Locate the cell with the specified text and output its [x, y] center coordinate. 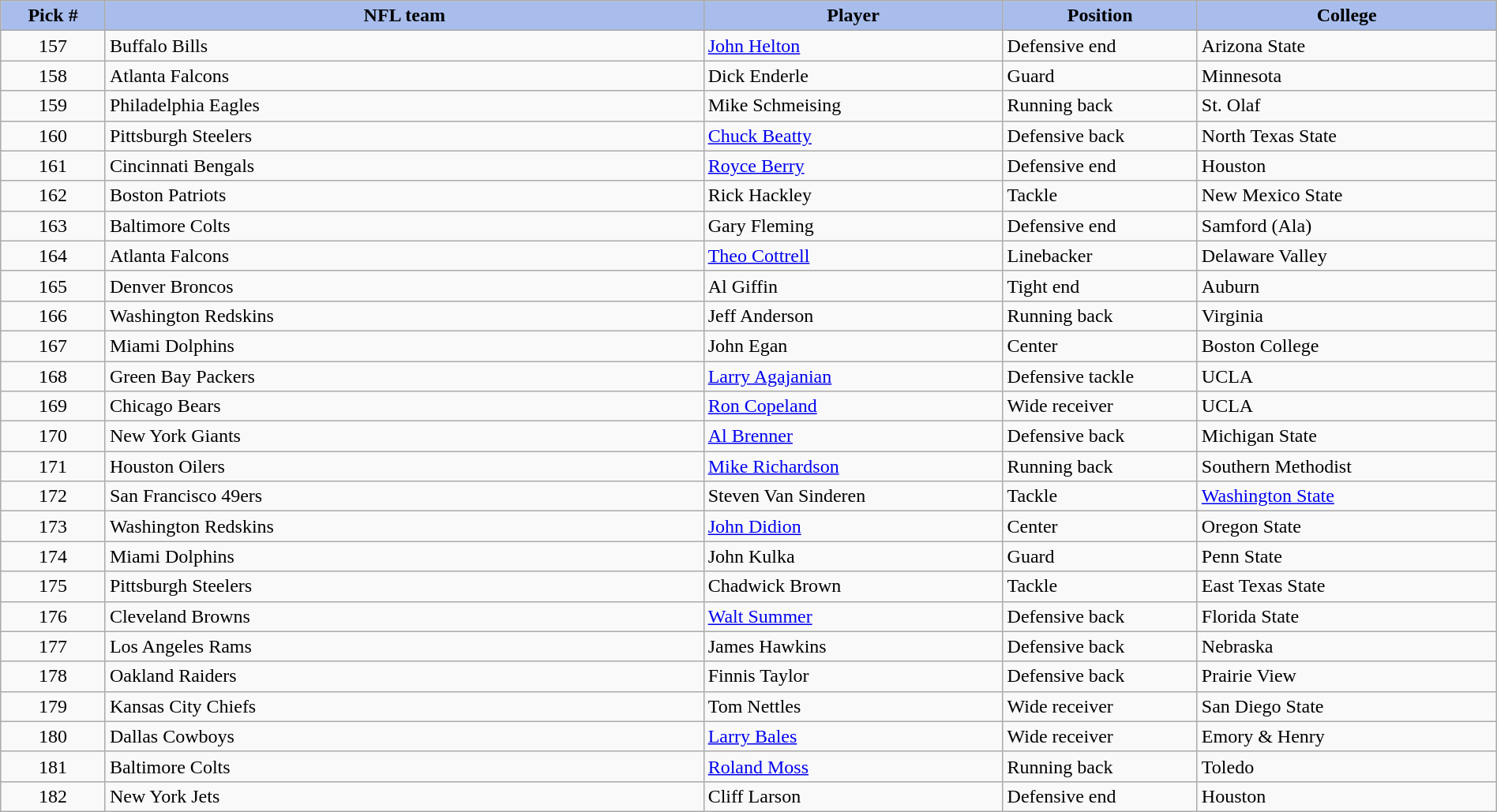
Chuck Beatty [853, 136]
College [1347, 16]
Arizona State [1347, 46]
Denver Broncos [404, 286]
Samford (Ala) [1347, 226]
Boston Patriots [404, 196]
178 [54, 676]
New York Jets [404, 796]
Rick Hackley [853, 196]
Steven Van Sinderen [853, 496]
179 [54, 706]
158 [54, 76]
Walt Summer [853, 616]
John Kulka [853, 556]
Minnesota [1347, 76]
Auburn [1347, 286]
San Francisco 49ers [404, 496]
Mike Richardson [853, 466]
164 [54, 256]
170 [54, 436]
Penn State [1347, 556]
162 [54, 196]
Boston College [1347, 346]
Buffalo Bills [404, 46]
North Texas State [1347, 136]
176 [54, 616]
181 [54, 766]
Cliff Larson [853, 796]
163 [54, 226]
177 [54, 646]
John Didion [853, 526]
Washington State [1347, 496]
Larry Agajanian [853, 376]
Tom Nettles [853, 706]
Oregon State [1347, 526]
180 [54, 736]
John Egan [853, 346]
161 [54, 166]
Kansas City Chiefs [404, 706]
171 [54, 466]
Green Bay Packers [404, 376]
Nebraska [1347, 646]
St. Olaf [1347, 106]
Emory & Henry [1347, 736]
Cleveland Browns [404, 616]
New Mexico State [1347, 196]
Larry Bales [853, 736]
159 [54, 106]
Royce Berry [853, 166]
160 [54, 136]
East Texas State [1347, 586]
166 [54, 316]
Chadwick Brown [853, 586]
157 [54, 46]
Tight end [1100, 286]
Defensive tackle [1100, 376]
Roland Moss [853, 766]
167 [54, 346]
Player [853, 16]
Michigan State [1347, 436]
Position [1100, 16]
Chicago Bears [404, 406]
Linebacker [1100, 256]
Al Giffin [853, 286]
Oakland Raiders [404, 676]
Florida State [1347, 616]
Prairie View [1347, 676]
Mike Schmeising [853, 106]
James Hawkins [853, 646]
Delaware Valley [1347, 256]
Houston Oilers [404, 466]
Toledo [1347, 766]
Los Angeles Rams [404, 646]
Finnis Taylor [853, 676]
168 [54, 376]
169 [54, 406]
New York Giants [404, 436]
Philadelphia Eagles [404, 106]
172 [54, 496]
Cincinnati Bengals [404, 166]
182 [54, 796]
174 [54, 556]
Pick # [54, 16]
Southern Methodist [1347, 466]
Ron Copeland [853, 406]
Jeff Anderson [853, 316]
175 [54, 586]
Al Brenner [853, 436]
Virginia [1347, 316]
Dick Enderle [853, 76]
NFL team [404, 16]
San Diego State [1347, 706]
Theo Cottrell [853, 256]
165 [54, 286]
John Helton [853, 46]
Dallas Cowboys [404, 736]
173 [54, 526]
Gary Fleming [853, 226]
